Scan for the cell matching the given text and deliver its [x, y] coordinate at center. 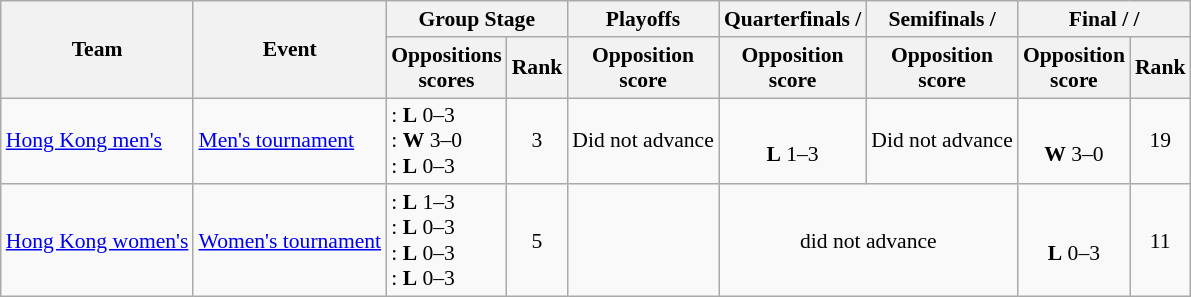
Oppositions scores [446, 68]
19 [1160, 142]
: L 1–3: L 0–3: L 0–3: L 0–3 [446, 241]
Men's tournament [290, 142]
Playoffs [643, 19]
Hong Kong women's [98, 241]
11 [1160, 241]
Group Stage [476, 19]
L 0–3 [1074, 241]
Semifinals / [942, 19]
Quarterfinals / [792, 19]
did not advance [868, 241]
: L 0–3: W 3–0: L 0–3 [446, 142]
L 1–3 [792, 142]
Women's tournament [290, 241]
Hong Kong men's [98, 142]
Team [98, 50]
5 [538, 241]
Final / / [1104, 19]
Event [290, 50]
3 [538, 142]
W 3–0 [1074, 142]
